Search for the cell housing the specified text and yield its (x, y) center coordinate. 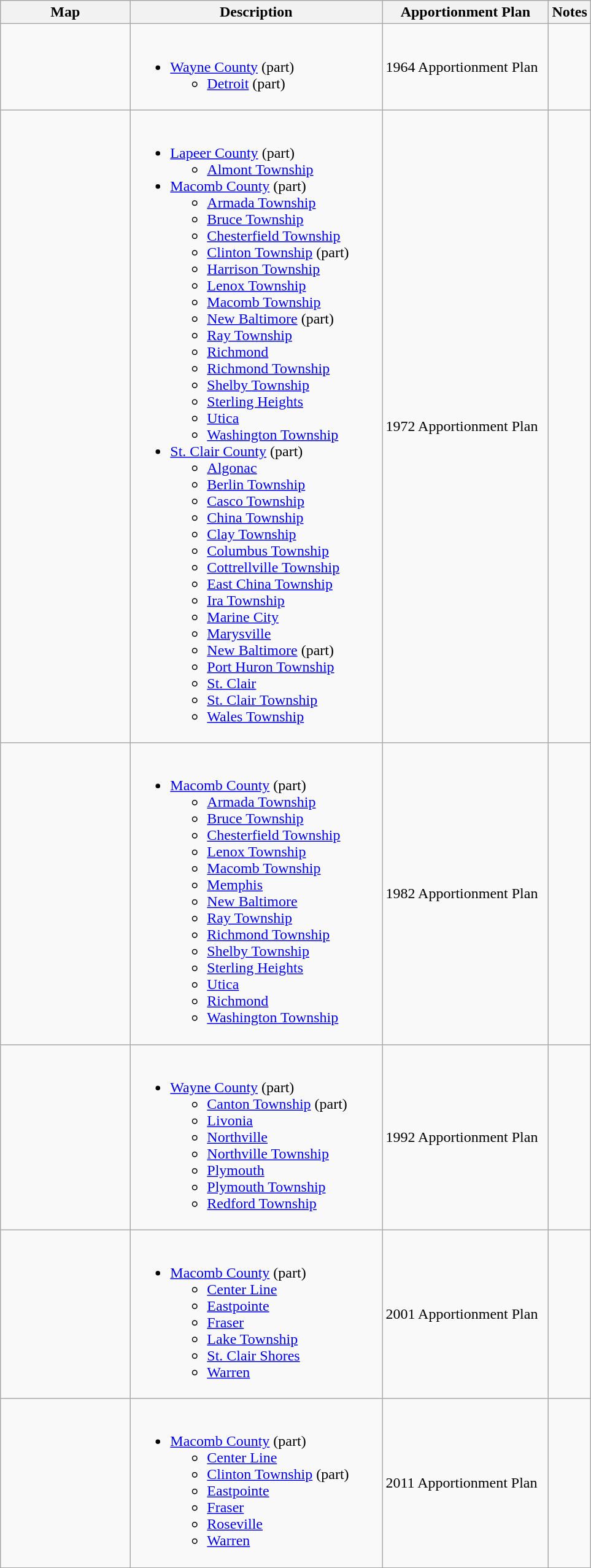
Macomb County (part)Center LineClinton Township (part)EastpointeFraserRosevilleWarren (257, 1483)
Wayne County (part)Detroit (part) (257, 67)
Wayne County (part)Canton Township (part)LivoniaNorthvilleNorthville TownshipPlymouthPlymouth TownshipRedford Township (257, 1137)
2011 Apportionment Plan (465, 1483)
1982 Apportionment Plan (465, 894)
Description (257, 12)
1992 Apportionment Plan (465, 1137)
2001 Apportionment Plan (465, 1314)
Apportionment Plan (465, 12)
Map (65, 12)
1972 Apportionment Plan (465, 426)
Notes (570, 12)
1964 Apportionment Plan (465, 67)
Macomb County (part)Center LineEastpointeFraserLake TownshipSt. Clair ShoresWarren (257, 1314)
